Return (X, Y) of the center of cell containing provided text 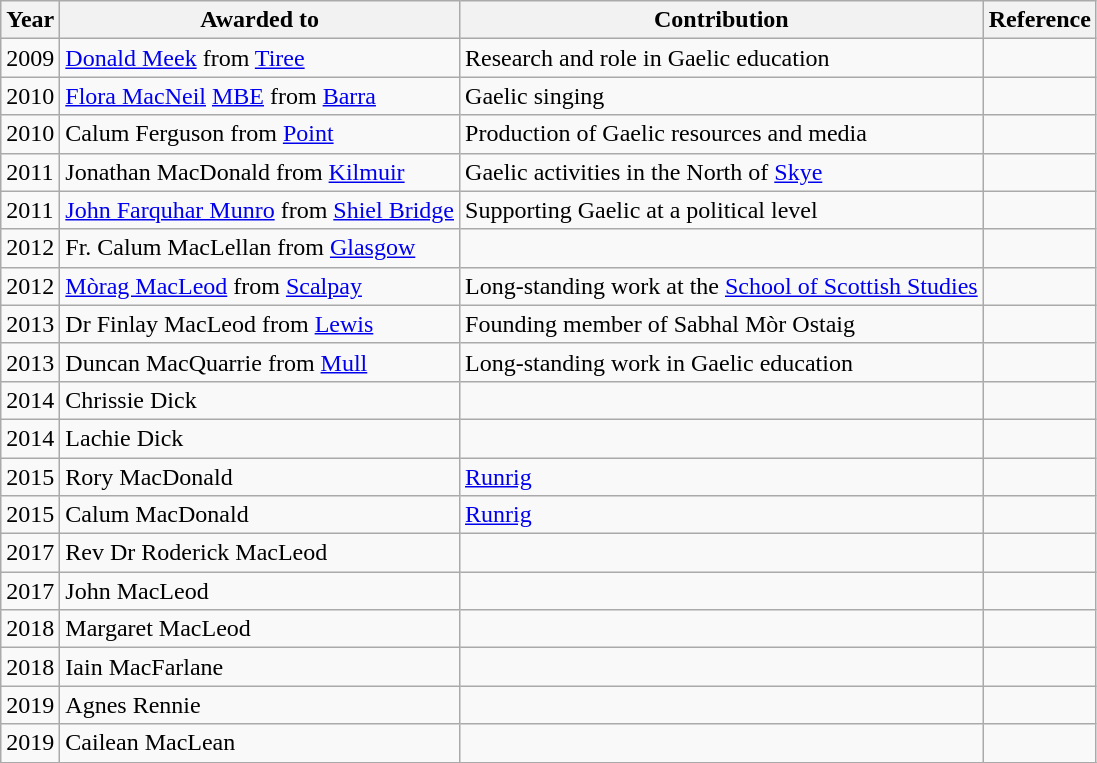
Margaret MacLeod (260, 629)
Calum Ferguson from Point (260, 134)
Production of Gaelic resources and media (722, 134)
Research and role in Gaelic education (722, 58)
John MacLeod (260, 591)
Reference (1040, 20)
Awarded to (260, 20)
Chrissie Dick (260, 400)
Gaelic singing (722, 96)
Dr Finlay MacLeod from Lewis (260, 324)
John Farquhar Munro from Shiel Bridge (260, 210)
2009 (30, 58)
Calum MacDonald (260, 515)
Donald Meek from Tiree (260, 58)
Rory MacDonald (260, 477)
Fr. Calum MacLellan from Glasgow (260, 248)
Mòrag MacLeod from Scalpay (260, 286)
Founding member of Sabhal Mòr Ostaig (722, 324)
Contribution (722, 20)
Rev Dr Roderick MacLeod (260, 553)
Lachie Dick (260, 438)
Jonathan MacDonald from Kilmuir (260, 172)
Supporting Gaelic at a political level (722, 210)
Long-standing work in Gaelic education (722, 362)
Agnes Rennie (260, 705)
Flora MacNeil MBE from Barra (260, 96)
Cailean MacLean (260, 743)
Long-standing work at the School of Scottish Studies (722, 286)
Duncan MacQuarrie from Mull (260, 362)
Iain MacFarlane (260, 667)
Gaelic activities in the North of Skye (722, 172)
Year (30, 20)
